Provide the (x, y) coordinate of the cell's center where the given text is located.  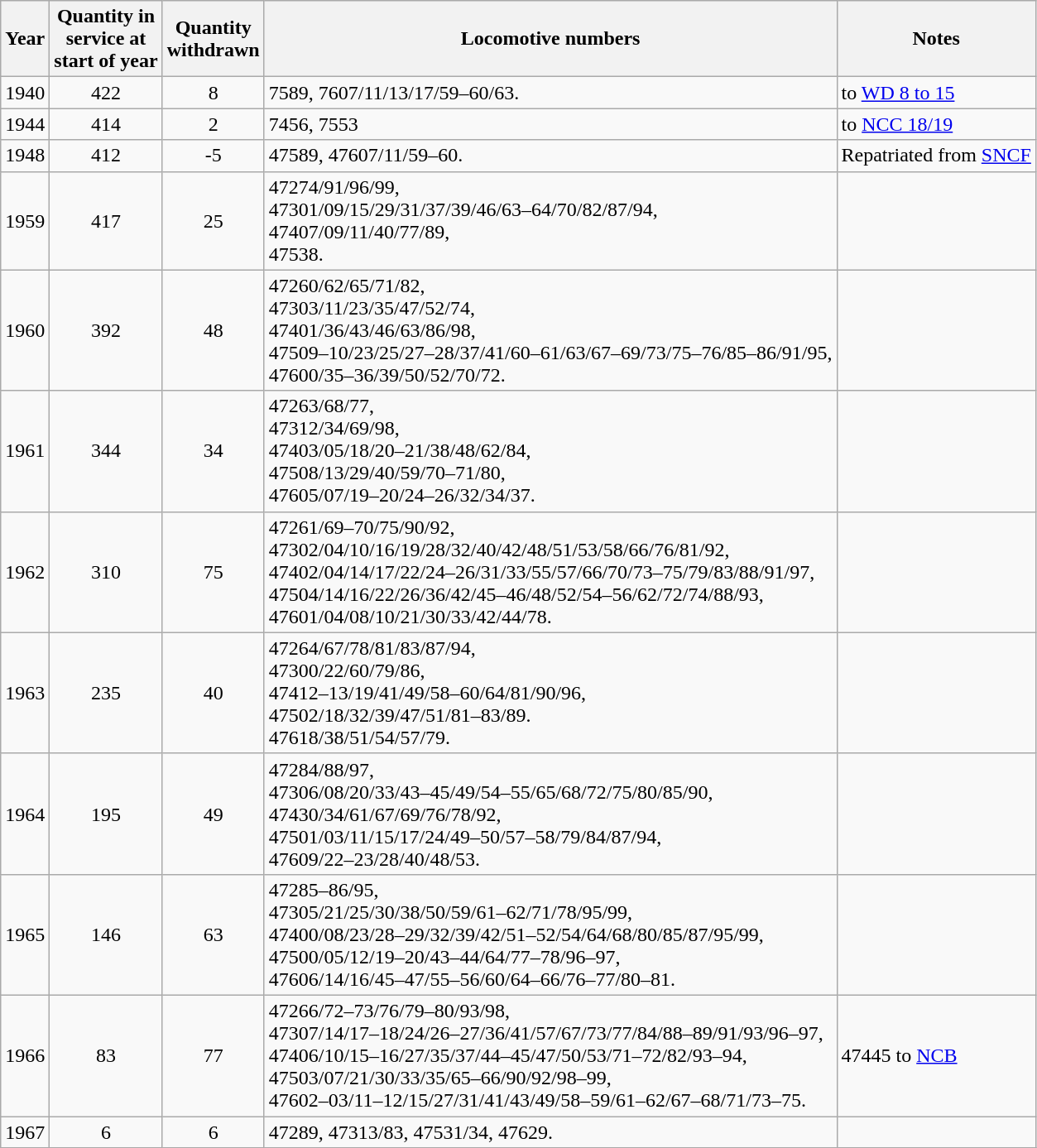
Repatriated from SNCF (936, 156)
Notes (936, 39)
77 (214, 1055)
8 (214, 93)
146 (106, 934)
-5 (214, 156)
1966 (25, 1055)
47264/67/78/81/83/87/94,47300/22/60/79/86,47412–13/19/41/49/58–60/64/81/90/96,47502/18/32/39/47/51/81–83/89.47618/38/51/54/57/79. (550, 693)
47445 to NCB (936, 1055)
1940 (25, 93)
83 (106, 1055)
40 (214, 693)
1963 (25, 693)
2 (214, 124)
Quantitywithdrawn (214, 39)
1965 (25, 934)
1944 (25, 124)
310 (106, 572)
1961 (25, 451)
Locomotive numbers (550, 39)
7589, 7607/11/13/17/59–60/63. (550, 93)
1948 (25, 156)
to NCC 18/19 (936, 124)
1967 (25, 1131)
195 (106, 814)
414 (106, 124)
Year (25, 39)
Quantity inservice atstart of year (106, 39)
48 (214, 330)
75 (214, 572)
63 (214, 934)
1964 (25, 814)
392 (106, 330)
to WD 8 to 15 (936, 93)
422 (106, 93)
7456, 7553 (550, 124)
49 (214, 814)
1960 (25, 330)
417 (106, 220)
235 (106, 693)
412 (106, 156)
47289, 47313/83, 47531/34, 47629. (550, 1131)
47263/68/77,47312/34/69/98,47403/05/18/20–21/38/48/62/84,47508/13/29/40/59/70–71/80,47605/07/19–20/24–26/32/34/37. (550, 451)
344 (106, 451)
47274/91/96/99,47301/09/15/29/31/37/39/46/63–64/70/82/87/94,47407/09/11/40/77/89,47538. (550, 220)
47589, 47607/11/59–60. (550, 156)
1962 (25, 572)
1959 (25, 220)
25 (214, 220)
34 (214, 451)
